Capture the cell that displays the provided text and extract its (x, y) central coordinate. 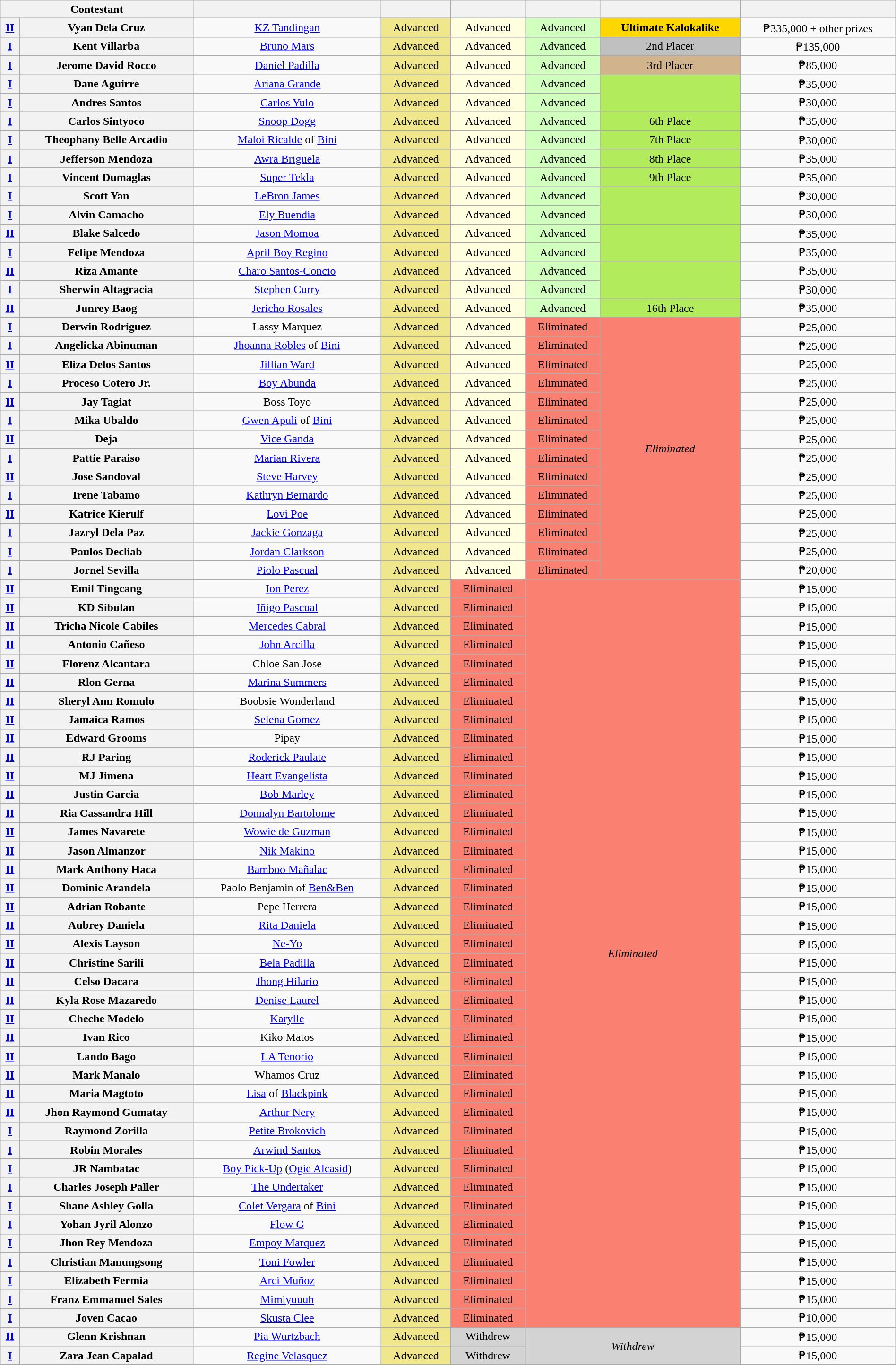
Jericho Rosales (287, 308)
Colet Vergara of Bini (287, 1206)
2nd Placer (670, 46)
Jason Almanzor (106, 851)
Joven Cacao (106, 1318)
Boy Abunda (287, 383)
Arthur Nery (287, 1112)
Glenn Krishnan (106, 1337)
Yohan Jyril Alonzo (106, 1225)
Proceso Cotero Jr. (106, 383)
RJ Paring (106, 757)
Rlon Gerna (106, 682)
MJ Jimena (106, 776)
Kyla Rose Mazaredo (106, 1000)
Jordan Clarkson (287, 552)
Edward Grooms (106, 738)
Felipe Mendoza (106, 252)
Jazryl Dela Paz (106, 533)
Karylle (287, 1019)
Jornel Sevilla (106, 570)
LeBron James (287, 196)
Florenz Alcantara (106, 664)
Jhon Raymond Gumatay (106, 1112)
Pattie Paraiso (106, 458)
Pepe Herrera (287, 907)
Nik Makino (287, 851)
Eliza Delos Santos (106, 364)
Justin Garcia (106, 795)
Jhong Hilario (287, 981)
Jhoanna Robles of Bini (287, 346)
Dominic Arandela (106, 888)
Rita Daniela (287, 925)
Antonio Cañeso (106, 645)
Shane Ashley Golla (106, 1206)
Sheryl Ann Romulo (106, 701)
Toni Fowler (287, 1262)
16th Place (670, 308)
Jefferson Mendoza (106, 159)
Kiko Matos (287, 1037)
Pia Wurtzbach (287, 1337)
Irene Tabamo (106, 495)
Bruno Mars (287, 46)
7th Place (670, 140)
Theophany Belle Arcadio (106, 140)
Franz Emmanuel Sales (106, 1299)
Mika Ubaldo (106, 421)
Blake Salcedo (106, 233)
Emil Tingcang (106, 589)
Jose Sandoval (106, 476)
Kathryn Bernardo (287, 495)
Piolo Pascual (287, 570)
Empoy Marquez (287, 1243)
KD Sibulan (106, 607)
Jillian Ward (287, 364)
KZ Tandingan (287, 28)
Vice Ganda (287, 439)
Angelicka Abinuman (106, 346)
Aubrey Daniela (106, 925)
Mark Anthony Haca (106, 869)
Jerome David Rocco (106, 65)
Andres Santos (106, 103)
Junrey Baog (106, 308)
Petite Brokovich (287, 1131)
Zara Jean Capalad (106, 1356)
Alexis Layson (106, 944)
₱85,000 (818, 65)
Flow G (287, 1225)
3rd Placer (670, 65)
Ria Cassandra Hill (106, 813)
Jason Momoa (287, 233)
Denise Laurel (287, 1000)
Ariana Grande (287, 84)
Boss Toyo (287, 402)
Christian Manungsong (106, 1262)
Pipay (287, 738)
Steve Harvey (287, 476)
James Navarete (106, 832)
9th Place (670, 177)
Maloi Ricalde of Bini (287, 140)
Mimiyuuuh (287, 1299)
Lassy Marquez (287, 327)
Selena Gomez (287, 720)
Charles Joseph Paller (106, 1187)
Skusta Clee (287, 1318)
₱135,000 (818, 46)
Derwin Rodriguez (106, 327)
Daniel Padilla (287, 65)
Boobsie Wonderland (287, 701)
Ion Perez (287, 589)
Snoop Dogg (287, 121)
Heart Evangelista (287, 776)
Maria Magtoto (106, 1094)
8th Place (670, 159)
Jhon Rey Mendoza (106, 1243)
Cheche Modelo (106, 1019)
₱335,000 + other prizes (818, 28)
Mark Manalo (106, 1075)
Vincent Dumaglas (106, 177)
Christine Sarili (106, 963)
Bamboo Mañalac (287, 869)
Ivan Rico (106, 1037)
Dane Aguirre (106, 84)
Gwen Apuli of Bini (287, 421)
Donnalyn Bartolome (287, 813)
Jay Tagiat (106, 402)
Alvin Camacho (106, 215)
Stephen Curry (287, 290)
Marian Rivera (287, 458)
Jamaica Ramos (106, 720)
Jackie Gonzaga (287, 533)
Arci Muñoz (287, 1281)
Vyan Dela Cruz (106, 28)
The Undertaker (287, 1187)
Bela Padilla (287, 963)
Super Tekla (287, 177)
Katrice Kierulf (106, 514)
Tricha Nicole Cabiles (106, 626)
Ultimate Kalokalike (670, 28)
₱10,000 (818, 1318)
John Arcilla (287, 645)
Lando Bago (106, 1056)
LA Tenorio (287, 1056)
Kent Villarba (106, 46)
Awra Briguela (287, 159)
₱20,000 (818, 570)
Bob Marley (287, 795)
Paulos Decliab (106, 552)
April Boy Regino (287, 252)
Scott Yan (106, 196)
Contestant (97, 9)
Whamos Cruz (287, 1075)
Wowie de Guzman (287, 832)
Arwind Santos (287, 1150)
Regine Velasquez (287, 1356)
Raymond Zorilla (106, 1131)
Lisa of Blackpink (287, 1094)
Lovi Poe (287, 514)
Ely Buendia (287, 215)
Riza Amante (106, 271)
Carlos Sintyoco (106, 121)
Sherwin Altagracia (106, 290)
Elizabeth Fermia (106, 1281)
Chloe San Jose (287, 664)
JR Nambatac (106, 1168)
Charo Santos-Concio (287, 271)
Paolo Benjamin of Ben&Ben (287, 888)
Carlos Yulo (287, 103)
Iñigo Pascual (287, 607)
Roderick Paulate (287, 757)
Mercedes Cabral (287, 626)
Adrian Robante (106, 907)
Celso Dacara (106, 981)
Marina Summers (287, 682)
Deja (106, 439)
Ne-Yo (287, 944)
Boy Pick-Up (Ogie Alcasid) (287, 1168)
6th Place (670, 121)
Robin Morales (106, 1150)
